Find where the given text appears and provide that cell's center as [x, y] coordinate. 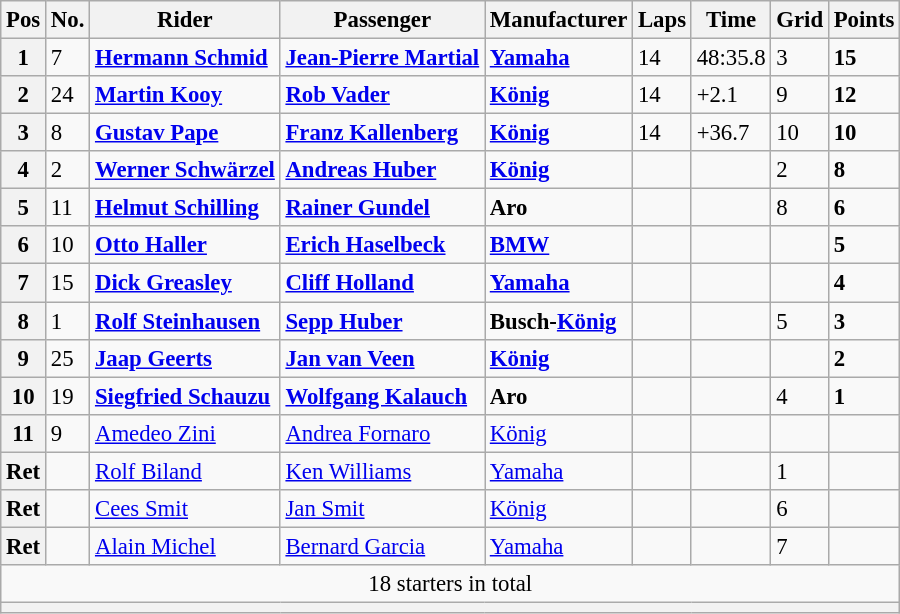
Alain Michel [185, 546]
Wolfgang Kalauch [382, 396]
Points [864, 20]
Andrea Fornaro [382, 433]
Werner Schwärzel [185, 170]
Erich Haselbeck [382, 245]
+36.7 [731, 133]
19 [68, 396]
Jan Smit [382, 509]
12 [864, 95]
48:35.8 [731, 58]
Cliff Holland [382, 283]
Otto Haller [185, 245]
Time [731, 20]
Jean-Pierre Martial [382, 58]
Gustav Pape [185, 133]
25 [68, 358]
Rider [185, 20]
Cees Smit [185, 509]
Hermann Schmid [185, 58]
Dick Greasley [185, 283]
+2.1 [731, 95]
Grid [800, 20]
Amedeo Zini [185, 433]
Franz Kallenberg [382, 133]
Pos [24, 20]
Rainer Gundel [382, 208]
Ken Williams [382, 471]
Andreas Huber [382, 170]
Manufacturer [558, 20]
Laps [662, 20]
Siegfried Schauzu [185, 396]
Sepp Huber [382, 321]
24 [68, 95]
Rolf Steinhausen [185, 321]
No. [68, 20]
Passenger [382, 20]
Bernard Garcia [382, 546]
Rob Vader [382, 95]
BMW [558, 245]
Martin Kooy [185, 95]
Helmut Schilling [185, 208]
Rolf Biland [185, 471]
18 starters in total [450, 584]
Busch-König [558, 321]
Jan van Veen [382, 358]
Jaap Geerts [185, 358]
